Locate the cell with the specified text and output its [x, y] center coordinate. 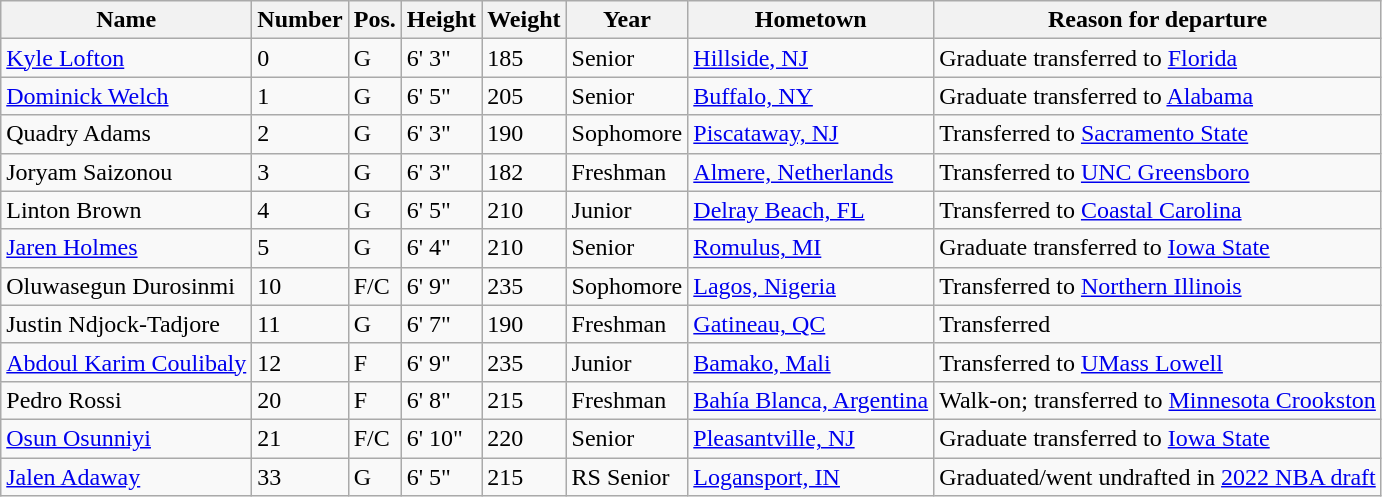
Jaren Holmes [126, 248]
Transferred to Northern Illinois [1158, 286]
0 [300, 58]
Transferred to Sacramento State [1158, 134]
Gatineau, QC [811, 324]
Piscataway, NJ [811, 134]
Transferred to UNC Greensboro [1158, 172]
Name [126, 20]
Logansport, IN [811, 477]
6' 4" [441, 248]
Graduate transferred to Florida [1158, 58]
220 [524, 438]
5 [300, 248]
Osun Osunniyi [126, 438]
33 [300, 477]
6' 7" [441, 324]
185 [524, 58]
6' 10" [441, 438]
Dominick Welch [126, 96]
Graduate transferred to Alabama [1158, 96]
Weight [524, 20]
Height [441, 20]
Number [300, 20]
Walk-on; transferred to Minnesota Crookston [1158, 400]
Quadry Adams [126, 134]
Jalen Adaway [126, 477]
11 [300, 324]
3 [300, 172]
Transferred [1158, 324]
Transferred to UMass Lowell [1158, 362]
Oluwasegun Durosinmi [126, 286]
21 [300, 438]
Joryam Saizonou [126, 172]
12 [300, 362]
6' 8" [441, 400]
182 [524, 172]
RS Senior [627, 477]
Abdoul Karim Coulibaly [126, 362]
Pleasantville, NJ [811, 438]
Pos. [374, 20]
Romulus, MI [811, 248]
10 [300, 286]
Almere, Netherlands [811, 172]
Pedro Rossi [126, 400]
Linton Brown [126, 210]
Buffalo, NY [811, 96]
205 [524, 96]
1 [300, 96]
Bamako, Mali [811, 362]
Hillside, NJ [811, 58]
Delray Beach, FL [811, 210]
Bahía Blanca, Argentina [811, 400]
Justin Ndjock-Tadjore [126, 324]
4 [300, 210]
Transferred to Coastal Carolina [1158, 210]
Kyle Lofton [126, 58]
Year [627, 20]
Lagos, Nigeria [811, 286]
Graduated/went undrafted in 2022 NBA draft [1158, 477]
2 [300, 134]
Reason for departure [1158, 20]
20 [300, 400]
Hometown [811, 20]
